Output the (x, y) coordinate of the center of the cell containing the given text.  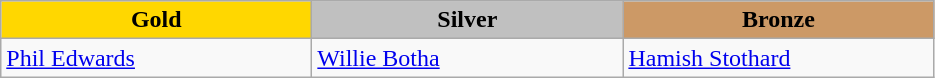
Hamish Stothard (778, 58)
Silver (468, 20)
Willie Botha (468, 58)
Phil Edwards (156, 58)
Bronze (778, 20)
Gold (156, 20)
